Provide the [x, y] coordinate of the cell's center where the given text is located.  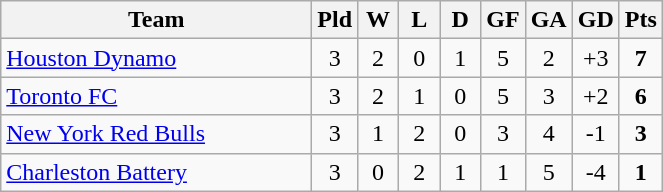
Team [156, 20]
D [460, 20]
4 [548, 134]
L [420, 20]
-1 [596, 134]
6 [640, 96]
W [378, 20]
New York Red Bulls [156, 134]
GD [596, 20]
-4 [596, 172]
+3 [596, 58]
Pts [640, 20]
GF [503, 20]
Pld [335, 20]
GA [548, 20]
7 [640, 58]
Toronto FC [156, 96]
Charleston Battery [156, 172]
Houston Dynamo [156, 58]
+2 [596, 96]
